Search for the cell housing the specified text and yield its (X, Y) center coordinate. 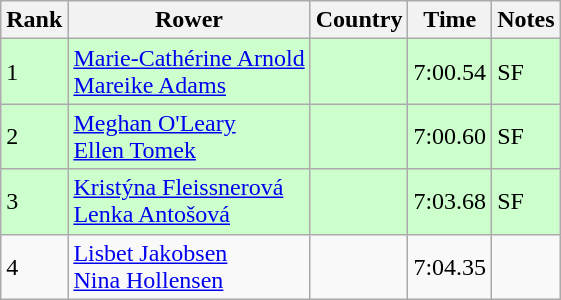
7:00.60 (450, 136)
Lisbet JakobsenNina Hollensen (189, 266)
Rank (34, 20)
1 (34, 72)
3 (34, 202)
Marie-Cathérine ArnoldMareike Adams (189, 72)
Time (450, 20)
Kristýna FleissnerováLenka Antošová (189, 202)
7:03.68 (450, 202)
Notes (526, 20)
Rower (189, 20)
Meghan O'LearyEllen Tomek (189, 136)
4 (34, 266)
2 (34, 136)
7:04.35 (450, 266)
Country (359, 20)
7:00.54 (450, 72)
